Pinpoint the cell where the given text exists, returning its (x, y) midpoint coordinate. 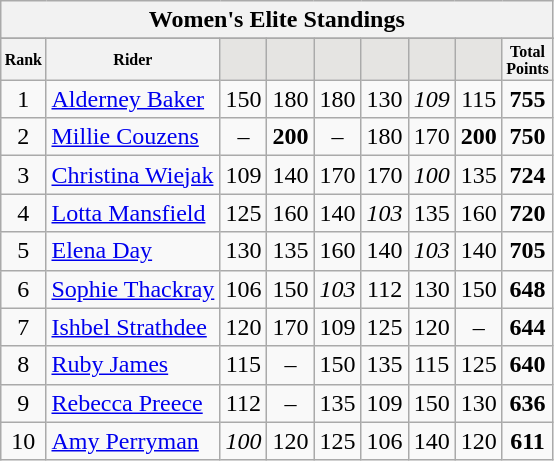
750 (528, 137)
611 (528, 441)
644 (528, 327)
7 (24, 327)
724 (528, 175)
TotalPoints (528, 60)
Rank (24, 60)
2 (24, 137)
10 (24, 441)
8 (24, 365)
Ishbel Strathdee (133, 327)
Sophie Thackray (133, 289)
636 (528, 403)
Elena Day (133, 251)
Millie Couzens (133, 137)
Christina Wiejak (133, 175)
1 (24, 99)
640 (528, 365)
Rider (133, 60)
9 (24, 403)
Women's Elite Standings (277, 20)
5 (24, 251)
Alderney Baker (133, 99)
720 (528, 213)
Lotta Mansfield (133, 213)
648 (528, 289)
3 (24, 175)
Ruby James (133, 365)
705 (528, 251)
6 (24, 289)
Rebecca Preece (133, 403)
Amy Perryman (133, 441)
755 (528, 99)
4 (24, 213)
